Detect which cell encompasses the target text, then output its [X, Y] center coordinate. 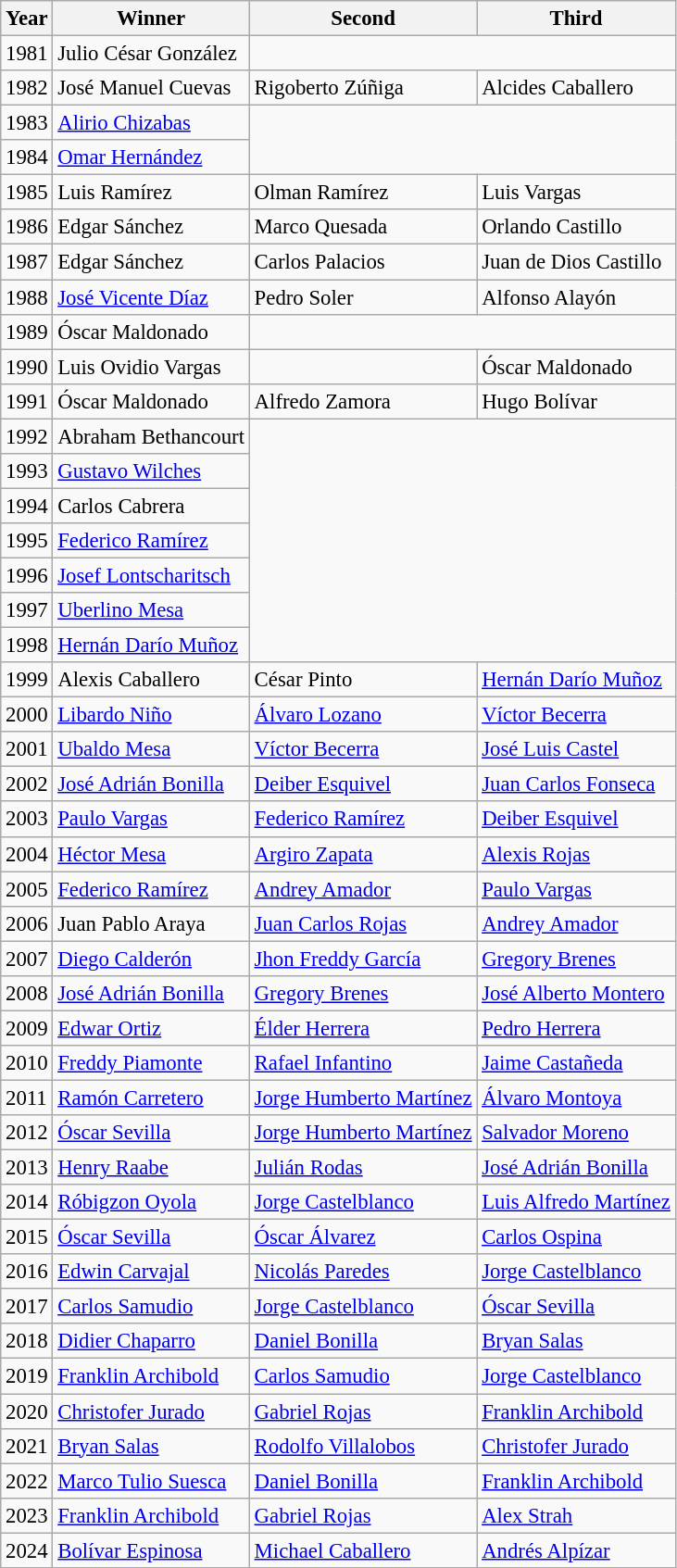
1999 [27, 680]
Carlos Ospina [576, 1237]
Ramón Carretero [151, 1098]
Gustavo Wilches [151, 471]
Libardo Niño [151, 715]
2011 [27, 1098]
Diego Calderón [151, 959]
2014 [27, 1202]
1991 [27, 401]
Marco Tulio Suesca [151, 1481]
2001 [27, 749]
Second [363, 19]
2004 [27, 854]
Alexis Rojas [576, 854]
Edwar Ortiz [151, 1028]
2018 [27, 1342]
1983 [27, 123]
Luis Alfredo Martínez [576, 1202]
2005 [27, 889]
Olman Ramírez [363, 193]
1994 [27, 506]
1988 [27, 297]
2017 [27, 1307]
2023 [27, 1515]
1993 [27, 471]
José Vicente Díaz [151, 297]
1987 [27, 262]
Michael Caballero [363, 1550]
Josef Lontscharitsch [151, 575]
1985 [27, 193]
Julián Rodas [363, 1168]
Winner [151, 19]
2008 [27, 994]
Argiro Zapata [363, 854]
Alfonso Alayón [576, 297]
José Luis Castel [576, 749]
2010 [27, 1063]
Rafael Infantino [363, 1063]
Alfredo Zamora [363, 401]
Róbigzon Oyola [151, 1202]
2021 [27, 1446]
Pedro Soler [363, 297]
Year [27, 19]
1986 [27, 227]
Carlos Cabrera [151, 506]
2006 [27, 923]
Ubaldo Mesa [151, 749]
Henry Raabe [151, 1168]
José Manuel Cuevas [151, 88]
2003 [27, 820]
Luis Ramírez [151, 193]
Bolívar Espinosa [151, 1550]
Freddy Piamonte [151, 1063]
Abraham Bethancourt [151, 436]
César Pinto [363, 680]
2019 [27, 1376]
Carlos Palacios [363, 262]
1998 [27, 646]
2022 [27, 1481]
Alirio Chizabas [151, 123]
Pedro Herrera [576, 1028]
Juan Carlos Rojas [363, 923]
Julio César González [151, 54]
2009 [27, 1028]
1981 [27, 54]
Héctor Mesa [151, 854]
1982 [27, 88]
Jaime Castañeda [576, 1063]
Rodolfo Villalobos [363, 1446]
Alex Strah [576, 1515]
1990 [27, 367]
1997 [27, 610]
Rigoberto Zúñiga [363, 88]
1984 [27, 157]
Third [576, 19]
2020 [27, 1411]
Juan Carlos Fonseca [576, 784]
2007 [27, 959]
2024 [27, 1550]
2015 [27, 1237]
2000 [27, 715]
1995 [27, 541]
Orlando Castillo [576, 227]
Didier Chaparro [151, 1342]
1989 [27, 332]
Salvador Moreno [576, 1133]
2016 [27, 1272]
Álvaro Lozano [363, 715]
Élder Herrera [363, 1028]
2002 [27, 784]
Omar Hernández [151, 157]
2013 [27, 1168]
Luis Ovidio Vargas [151, 367]
Álvaro Montoya [576, 1098]
Edwin Carvajal [151, 1272]
Hugo Bolívar [576, 401]
1996 [27, 575]
José Alberto Montero [576, 994]
1992 [27, 436]
Marco Quesada [363, 227]
2012 [27, 1133]
Juan Pablo Araya [151, 923]
Nicolás Paredes [363, 1272]
Alcides Caballero [576, 88]
Alexis Caballero [151, 680]
Andrés Alpízar [576, 1550]
Jhon Freddy García [363, 959]
Uberlino Mesa [151, 610]
Juan de Dios Castillo [576, 262]
Luis Vargas [576, 193]
Óscar Álvarez [363, 1237]
